Return the [X, Y] coordinate for the center point of the cell that contains the specified text.  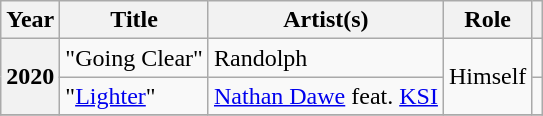
Year [30, 20]
Nathan Dawe feat. KSI [326, 96]
Himself [487, 77]
2020 [30, 77]
"Going Clear" [134, 58]
Role [487, 20]
Artist(s) [326, 20]
"Lighter" [134, 96]
Randolph [326, 58]
Title [134, 20]
